Identify which cell holds the provided text, then report its [x, y] central coordinate. 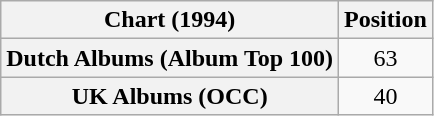
Position [386, 20]
40 [386, 96]
Dutch Albums (Album Top 100) [170, 58]
UK Albums (OCC) [170, 96]
Chart (1994) [170, 20]
63 [386, 58]
